Return [x, y] of the center of cell containing provided text 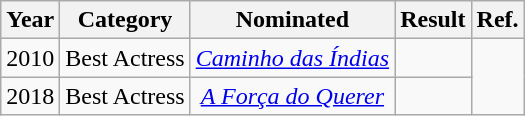
Caminho das Índias [292, 58]
Category [125, 20]
Nominated [292, 20]
Result [433, 20]
2018 [30, 96]
A Força do Querer [292, 96]
2010 [30, 58]
Ref. [498, 20]
Year [30, 20]
